Detect which cell encompasses the target text, then output its [X, Y] center coordinate. 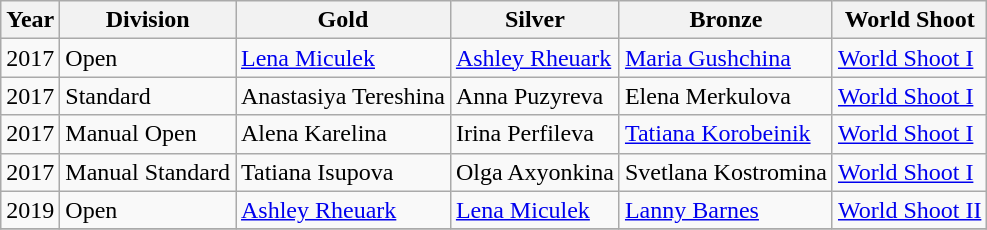
Irina Perfileva [534, 134]
Anastasiya Tereshina [344, 96]
Olga Axyonkina [534, 172]
Gold [344, 20]
Bronze [726, 20]
World Shoot II [909, 210]
Anna Puzyreva [534, 96]
Tatiana Isupova [344, 172]
Alena Karelina [344, 134]
Elena Merkulova [726, 96]
Silver [534, 20]
Year [30, 20]
Standard [148, 96]
Tatiana Korobeinik [726, 134]
Manual Standard [148, 172]
Manual Open [148, 134]
2019 [30, 210]
Lanny Barnes [726, 210]
Svetlana Kostromina [726, 172]
World Shoot [909, 20]
Division [148, 20]
Maria Gushchina [726, 58]
